Output the (X, Y) coordinate of the center of the cell containing the given text.  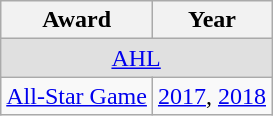
AHL (136, 58)
All-Star Game (77, 96)
Year (212, 20)
2017, 2018 (212, 96)
Award (77, 20)
